Output the (x, y) coordinate of the center of the cell containing the given text.  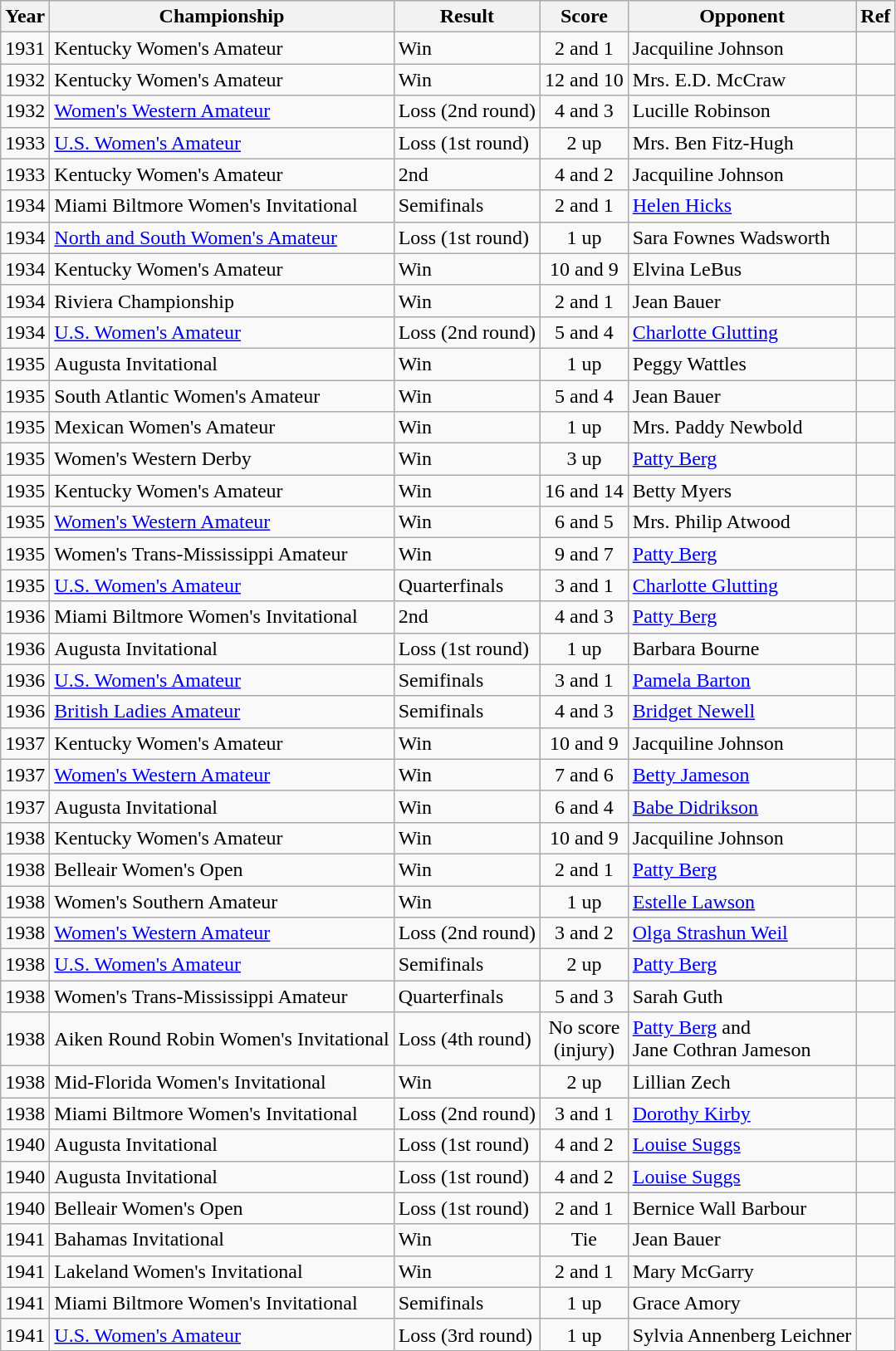
7 and 6 (585, 775)
Loss (3rd round) (467, 1334)
Barbara Bourne (742, 649)
1931 (25, 48)
Bridget Newell (742, 712)
Grace Amory (742, 1303)
Loss (4th round) (467, 1040)
Year (25, 17)
Pamela Barton (742, 680)
Peggy Wattles (742, 364)
3 and 2 (585, 933)
Result (467, 17)
Riviera Championship (222, 301)
3 up (585, 459)
12 and 10 (585, 80)
Ref (875, 17)
Mrs. Paddy Newbold (742, 428)
Aiken Round Robin Women's Invitational (222, 1040)
5 and 3 (585, 996)
Sara Fownes Wadsworth (742, 237)
Championship (222, 17)
Elvina LeBus (742, 269)
Dorothy Kirby (742, 1114)
Tie (585, 1240)
Mexican Women's Amateur (222, 428)
Bahamas Invitational (222, 1240)
6 and 5 (585, 522)
Mid-Florida Women's Invitational (222, 1082)
Olga Strashun Weil (742, 933)
Lucille Robinson (742, 111)
Helen Hicks (742, 206)
Mary McGarry (742, 1271)
No score(injury) (585, 1040)
Betty Jameson (742, 775)
Women's Southern Amateur (222, 901)
Sarah Guth (742, 996)
Mrs. E.D. McCraw (742, 80)
Babe Didrikson (742, 806)
Lakeland Women's Invitational (222, 1271)
Bernice Wall Barbour (742, 1208)
9 and 7 (585, 554)
16 and 14 (585, 491)
North and South Women's Amateur (222, 237)
Patty Berg and Jane Cothran Jameson (742, 1040)
Estelle Lawson (742, 901)
Mrs. Ben Fitz-Hugh (742, 143)
Mrs. Philip Atwood (742, 522)
Opponent (742, 17)
Sylvia Annenberg Leichner (742, 1334)
Lillian Zech (742, 1082)
South Atlantic Women's Amateur (222, 396)
British Ladies Amateur (222, 712)
Betty Myers (742, 491)
6 and 4 (585, 806)
Score (585, 17)
Women's Western Derby (222, 459)
